Capture the cell that displays the provided text and extract its (X, Y) central coordinate. 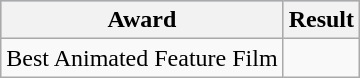
Best Animated Feature Film (142, 58)
Award (142, 20)
Result (321, 20)
